Provide the (X, Y) coordinate of the cell's center where the given text is located.  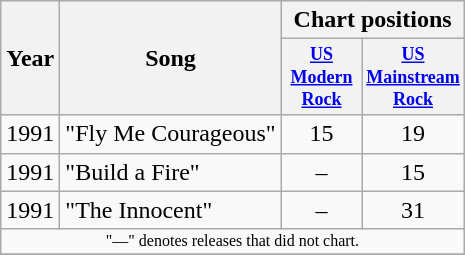
Year (30, 58)
US Modern Rock (322, 77)
"—" denotes releases that did not chart. (232, 241)
US Mainstream Rock (413, 77)
31 (413, 210)
Chart positions (372, 20)
"The Innocent" (170, 210)
Song (170, 58)
"Fly Me Courageous" (170, 134)
19 (413, 134)
"Build a Fire" (170, 172)
